Detect which cell encompasses the target text, then output its (X, Y) center coordinate. 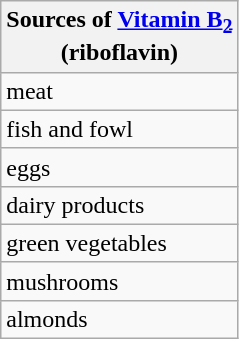
dairy products (120, 205)
meat (120, 91)
almonds (120, 319)
mushrooms (120, 281)
green vegetables (120, 243)
Sources of Vitamin B2(riboflavin) (120, 36)
eggs (120, 167)
fish and fowl (120, 129)
